Scan for the cell matching the given text and deliver its [X, Y] coordinate at center. 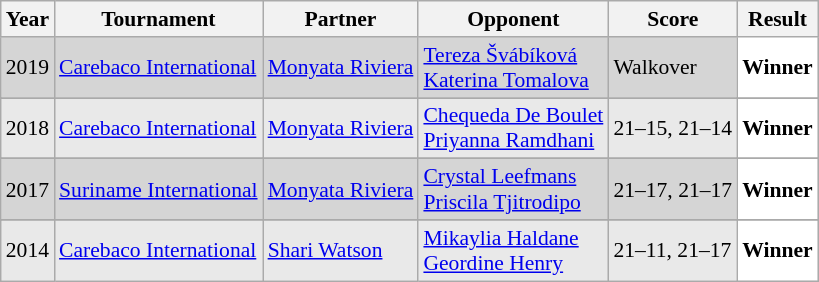
Crystal Leefmans Priscila Tjitrodipo [513, 190]
Year [28, 19]
Tereza Švábíková Katerina Tomalova [513, 68]
21–17, 21–17 [672, 190]
Opponent [513, 19]
Score [672, 19]
2017 [28, 190]
2014 [28, 250]
Partner [341, 19]
Shari Watson [341, 250]
Chequeda De Boulet Priyanna Ramdhani [513, 128]
Result [778, 19]
2019 [28, 68]
Mikaylia Haldane Geordine Henry [513, 250]
Suriname International [158, 190]
Tournament [158, 19]
21–11, 21–17 [672, 250]
Walkover [672, 68]
21–15, 21–14 [672, 128]
2018 [28, 128]
